From the cell containing the given text, extract its center point as (X, Y) coordinate. 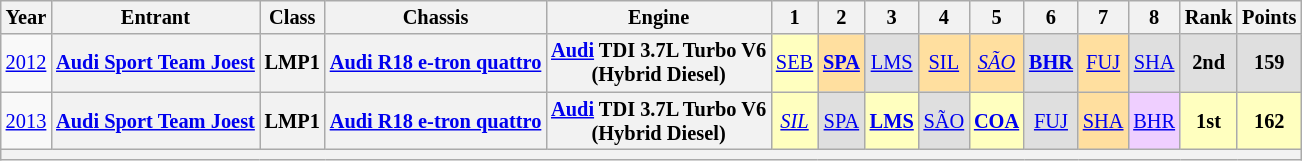
3 (892, 17)
2nd (1208, 63)
Rank (1208, 17)
6 (1051, 17)
Year (26, 17)
2 (842, 17)
1st (1208, 121)
1 (794, 17)
4 (944, 17)
8 (1154, 17)
Points (1269, 17)
5 (996, 17)
7 (1103, 17)
Engine (658, 17)
2013 (26, 121)
2012 (26, 63)
Entrant (155, 17)
162 (1269, 121)
Chassis (436, 17)
SEB (794, 63)
Class (292, 17)
159 (1269, 63)
COA (996, 121)
